Return [x, y] of the center of cell containing provided text 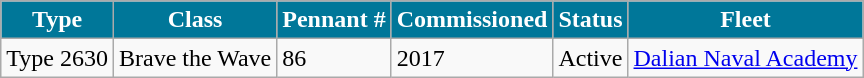
Active [590, 58]
Type [58, 20]
86 [334, 58]
2017 [472, 58]
Commissioned [472, 20]
Pennant # [334, 20]
Brave the Wave [194, 58]
Dalian Naval Academy [746, 58]
Type 2630 [58, 58]
Status [590, 20]
Class [194, 20]
Fleet [746, 20]
